Provide the (X, Y) coordinate of the cell's center where the given text is located.  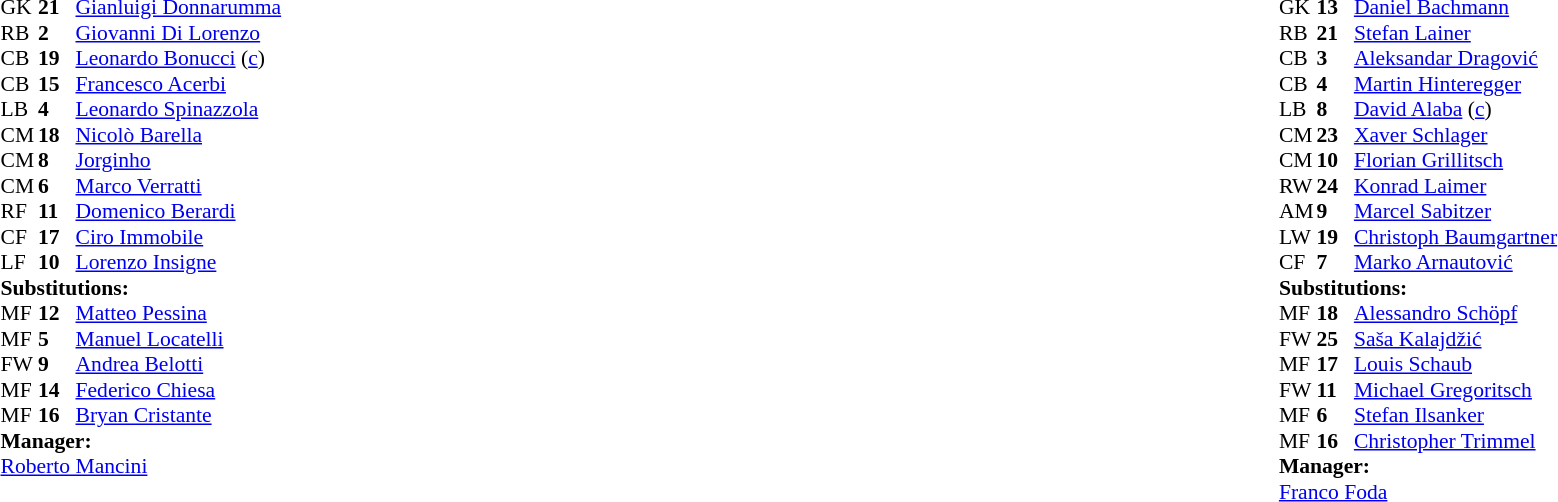
Aleksandar Dragović (1456, 59)
Alessandro Schöpf (1456, 313)
Domenico Berardi (179, 211)
Stefan Ilsanker (1456, 415)
Louis Schaub (1456, 365)
Ciro Immobile (179, 237)
Saša Kalajdžić (1456, 339)
Francesco Acerbi (179, 84)
Marcel Sabitzer (1456, 211)
LF (19, 263)
Leonardo Spinazzola (179, 109)
14 (57, 390)
RF (19, 211)
Matteo Pessina (179, 313)
Giovanni Di Lorenzo (179, 33)
Roberto Mancini (140, 467)
Florian Grillitsch (1456, 161)
Federico Chiesa (179, 390)
Bryan Cristante (179, 415)
Marko Arnautović (1456, 263)
3 (1335, 59)
Stefan Lainer (1456, 33)
Christoph Baumgartner (1456, 237)
15 (57, 84)
2 (57, 33)
David Alaba (c) (1456, 109)
25 (1335, 339)
7 (1335, 263)
Jorginho (179, 161)
Leonardo Bonucci (c) (179, 59)
RW (1298, 186)
Michael Gregoritsch (1456, 390)
Lorenzo Insigne (179, 263)
Andrea Belotti (179, 365)
AM (1298, 211)
LW (1298, 237)
23 (1335, 135)
12 (57, 313)
Nicolò Barella (179, 135)
Marco Verratti (179, 186)
Martin Hinteregger (1456, 84)
Konrad Laimer (1456, 186)
Xaver Schlager (1456, 135)
24 (1335, 186)
Christopher Trimmel (1456, 441)
5 (57, 339)
Manuel Locatelli (179, 339)
21 (1335, 33)
